Pinpoint the cell where the given text exists, returning its [X, Y] midpoint coordinate. 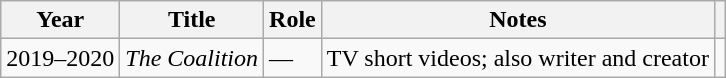
Title [192, 20]
Role [293, 20]
— [293, 58]
Notes [518, 20]
Year [60, 20]
The Coalition [192, 58]
TV short videos; also writer and creator [518, 58]
2019–2020 [60, 58]
